Search for the cell housing the specified text and yield its (X, Y) center coordinate. 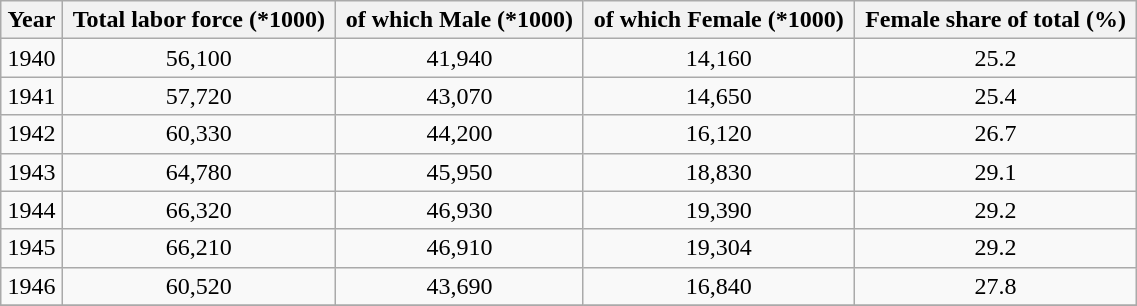
60,520 (198, 286)
57,720 (198, 96)
26.7 (995, 134)
25.2 (995, 58)
1943 (32, 172)
1946 (32, 286)
of which Male (*1000) (460, 20)
14,650 (718, 96)
1945 (32, 248)
16,120 (718, 134)
Year (32, 20)
1942 (32, 134)
45,950 (460, 172)
16,840 (718, 286)
66,210 (198, 248)
19,390 (718, 210)
43,690 (460, 286)
64,780 (198, 172)
18,830 (718, 172)
56,100 (198, 58)
43,070 (460, 96)
1941 (32, 96)
Female share of total (%) (995, 20)
27.8 (995, 286)
41,940 (460, 58)
19,304 (718, 248)
46,910 (460, 248)
1940 (32, 58)
Total labor force (*1000) (198, 20)
1944 (32, 210)
14,160 (718, 58)
of which Female (*1000) (718, 20)
44,200 (460, 134)
29.1 (995, 172)
25.4 (995, 96)
60,330 (198, 134)
46,930 (460, 210)
66,320 (198, 210)
